Provide the (x, y) coordinate of the cell's center where the given text is located.  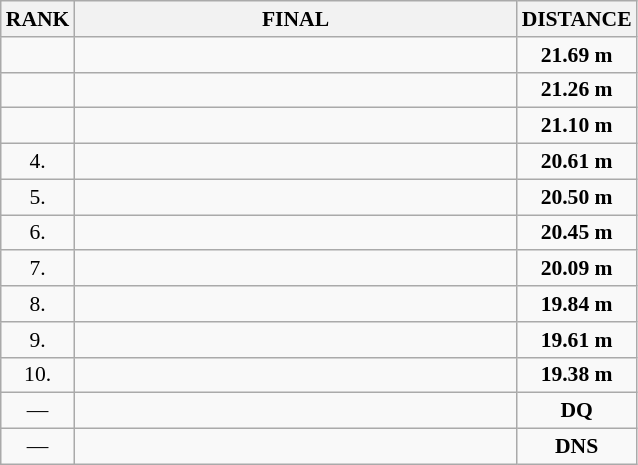
20.45 m (577, 233)
7. (38, 269)
5. (38, 197)
FINAL (295, 19)
DISTANCE (577, 19)
20.61 m (577, 162)
10. (38, 375)
19.84 m (577, 304)
6. (38, 233)
19.38 m (577, 375)
19.61 m (577, 340)
20.50 m (577, 197)
21.69 m (577, 55)
20.09 m (577, 269)
4. (38, 162)
21.10 m (577, 126)
DQ (577, 411)
DNS (577, 447)
21.26 m (577, 90)
RANK (38, 19)
8. (38, 304)
9. (38, 340)
